Find where the given text appears and provide that cell's center as [x, y] coordinate. 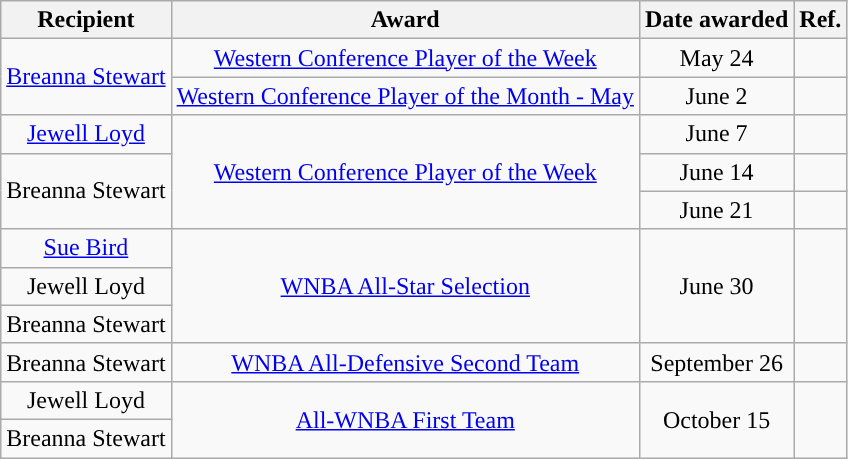
June 7 [716, 134]
October 15 [716, 419]
June 30 [716, 286]
Ref. [820, 20]
All-WNBA First Team [405, 419]
Award [405, 20]
September 26 [716, 362]
June 14 [716, 172]
May 24 [716, 58]
WNBA All-Star Selection [405, 286]
Recipient [86, 20]
Sue Bird [86, 248]
Western Conference Player of the Month - May [405, 96]
June 2 [716, 96]
June 21 [716, 210]
WNBA All-Defensive Second Team [405, 362]
Date awarded [716, 20]
